Find where the given text appears and provide that cell's center as [X, Y] coordinate. 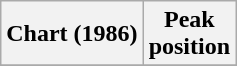
Chart (1986) [72, 34]
Peakposition [189, 34]
